Return the [x, y] coordinate for the center point of the cell that contains the specified text.  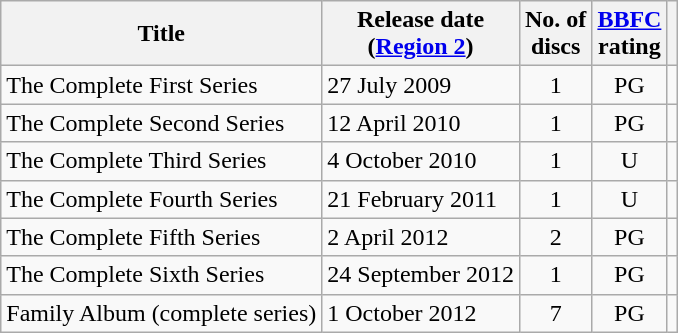
The Complete Third Series [162, 161]
2 April 2012 [421, 237]
24 September 2012 [421, 275]
27 July 2009 [421, 85]
4 October 2010 [421, 161]
Title [162, 34]
1 October 2012 [421, 313]
21 February 2011 [421, 199]
The Complete Sixth Series [162, 275]
The Complete Second Series [162, 123]
BBFCrating [630, 34]
The Complete First Series [162, 85]
Family Album (complete series) [162, 313]
No. ofdiscs [555, 34]
12 April 2010 [421, 123]
7 [555, 313]
The Complete Fifth Series [162, 237]
2 [555, 237]
The Complete Fourth Series [162, 199]
Release date(Region 2) [421, 34]
